Identify which cell holds the provided text, then report its [x, y] central coordinate. 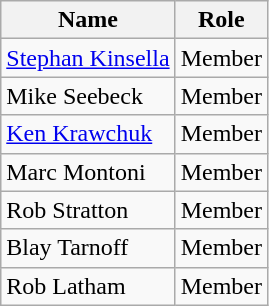
Rob Latham [88, 286]
Stephan Kinsella [88, 58]
Mike Seebeck [88, 96]
Name [88, 20]
Blay Tarnoff [88, 248]
Rob Stratton [88, 210]
Ken Krawchuk [88, 134]
Role [221, 20]
Marc Montoni [88, 172]
